Pinpoint the cell where the given text exists, returning its [x, y] midpoint coordinate. 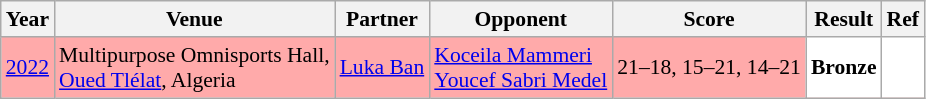
2022 [28, 68]
Koceila Mammeri Youcef Sabri Medel [520, 68]
Result [844, 19]
Year [28, 19]
Partner [382, 19]
Multipurpose Omnisports Hall,Oued Tlélat, Algeria [194, 68]
Bronze [844, 68]
Score [709, 19]
Luka Ban [382, 68]
Opponent [520, 19]
Ref [903, 19]
21–18, 15–21, 14–21 [709, 68]
Venue [194, 19]
